Capture the cell that displays the provided text and extract its [x, y] central coordinate. 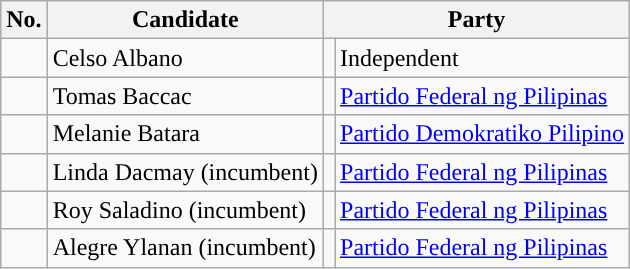
Party [476, 20]
Linda Dacmay (incumbent) [185, 172]
Melanie Batara [185, 134]
Independent [482, 58]
Candidate [185, 20]
Alegre Ylanan (incumbent) [185, 248]
Tomas Baccac [185, 96]
No. [24, 20]
Partido Demokratiko Pilipino [482, 134]
Roy Saladino (incumbent) [185, 210]
Celso Albano [185, 58]
